Pinpoint the cell where the given text exists, returning its [X, Y] midpoint coordinate. 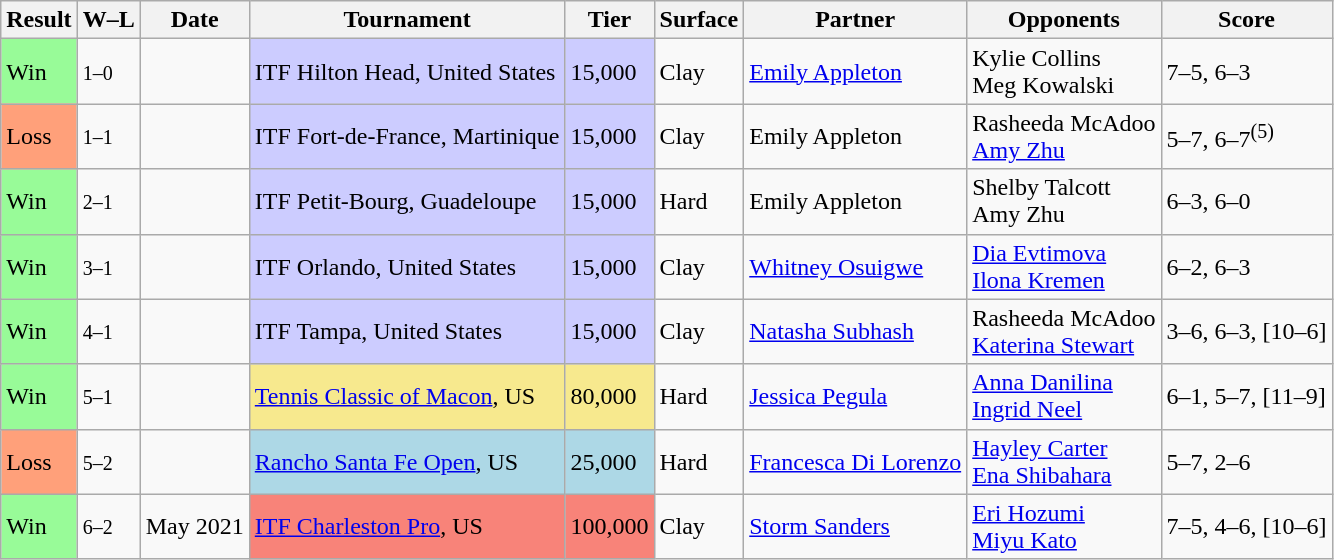
Rasheeda McAdoo Katerina Stewart [1064, 332]
6–1, 5–7, [11–9] [1246, 396]
80,000 [610, 396]
Tier [610, 20]
Hayley Carter Ena Shibahara [1064, 462]
Shelby Talcott Amy Zhu [1064, 202]
100,000 [610, 526]
Tennis Classic of Macon, US [407, 396]
Result [39, 20]
Score [1246, 20]
3–1 [108, 266]
W–L [108, 20]
ITF Hilton Head, United States [407, 72]
4–1 [108, 332]
Natasha Subhash [856, 332]
5–2 [108, 462]
Rasheeda McAdoo Amy Zhu [1064, 136]
ITF Fort-de-France, Martinique [407, 136]
Dia Evtimova Ilona Kremen [1064, 266]
Opponents [1064, 20]
Francesca Di Lorenzo [856, 462]
May 2021 [194, 526]
Tournament [407, 20]
7–5, 4–6, [10–6] [1246, 526]
2–1 [108, 202]
Kylie Collins Meg Kowalski [1064, 72]
Surface [699, 20]
ITF Tampa, United States [407, 332]
6–3, 6–0 [1246, 202]
3–6, 6–3, [10–6] [1246, 332]
ITF Orlando, United States [407, 266]
Rancho Santa Fe Open, US [407, 462]
ITF Petit-Bourg, Guadeloupe [407, 202]
Anna Danilina Ingrid Neel [1064, 396]
6–2, 6–3 [1246, 266]
5–1 [108, 396]
1–1 [108, 136]
Jessica Pegula [856, 396]
Eri Hozumi Miyu Kato [1064, 526]
Partner [856, 20]
Storm Sanders [856, 526]
5–7, 2–6 [1246, 462]
7–5, 6–3 [1246, 72]
1–0 [108, 72]
5–7, 6–7(5) [1246, 136]
25,000 [610, 462]
ITF Charleston Pro, US [407, 526]
Whitney Osuigwe [856, 266]
6–2 [108, 526]
Date [194, 20]
